Search for the cell housing the specified text and yield its (X, Y) center coordinate. 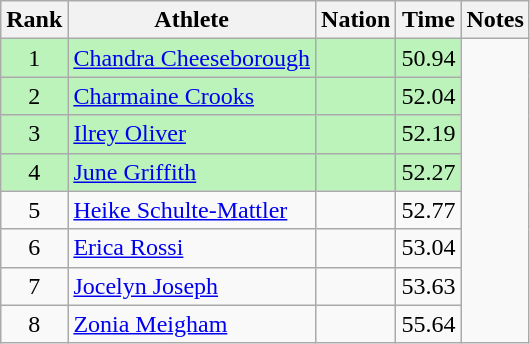
52.27 (428, 172)
Jocelyn Joseph (192, 286)
1 (34, 58)
52.77 (428, 210)
5 (34, 210)
June Griffith (192, 172)
6 (34, 248)
8 (34, 324)
Zonia Meigham (192, 324)
Heike Schulte-Mattler (192, 210)
Notes (495, 20)
7 (34, 286)
Rank (34, 20)
Nation (356, 20)
4 (34, 172)
Charmaine Crooks (192, 96)
Erica Rossi (192, 248)
Chandra Cheeseborough (192, 58)
52.04 (428, 96)
Athlete (192, 20)
Time (428, 20)
50.94 (428, 58)
2 (34, 96)
53.63 (428, 286)
53.04 (428, 248)
52.19 (428, 134)
3 (34, 134)
55.64 (428, 324)
Ilrey Oliver (192, 134)
